Find where the given text appears and provide that cell's center as (X, Y) coordinate. 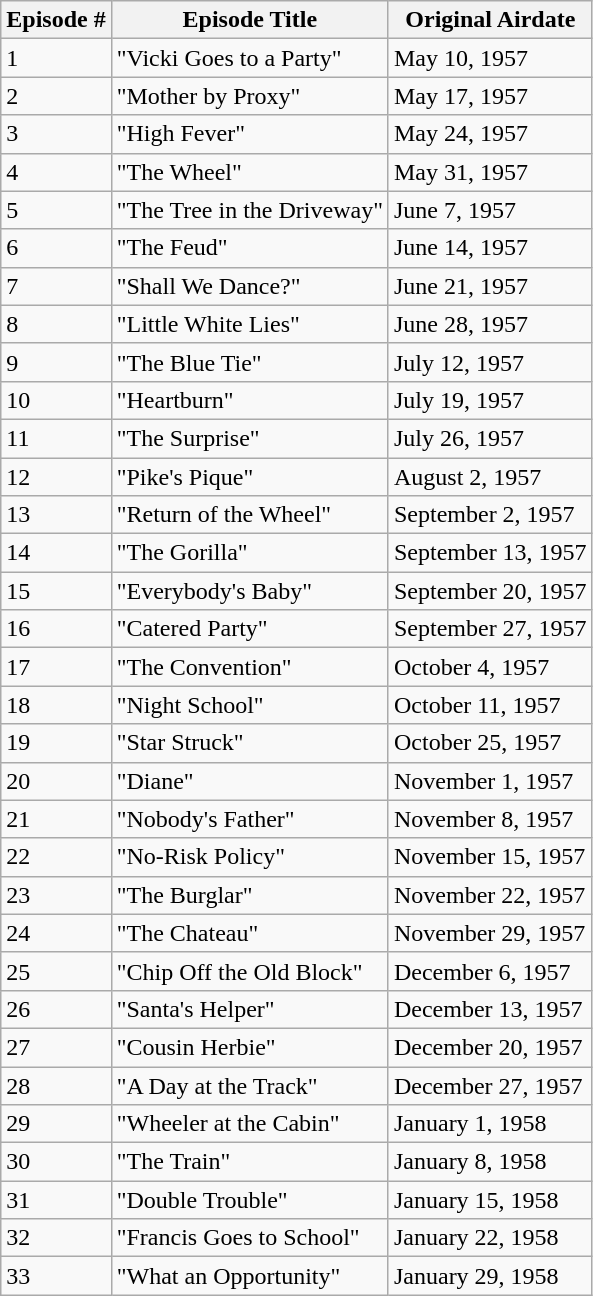
November 1, 1957 (490, 781)
15 (56, 591)
25 (56, 971)
19 (56, 743)
32 (56, 1238)
June 28, 1957 (490, 324)
"Chip Off the Old Block" (250, 971)
October 4, 1957 (490, 667)
7 (56, 286)
October 25, 1957 (490, 743)
10 (56, 400)
29 (56, 1124)
December 27, 1957 (490, 1085)
December 13, 1957 (490, 1009)
November 22, 1957 (490, 895)
"Double Trouble" (250, 1200)
1 (56, 58)
"Pike's Pique" (250, 477)
26 (56, 1009)
"The Train" (250, 1162)
September 13, 1957 (490, 553)
"The Chateau" (250, 933)
4 (56, 172)
January 15, 1958 (490, 1200)
17 (56, 667)
"Heartburn" (250, 400)
24 (56, 933)
"The Surprise" (250, 438)
January 22, 1958 (490, 1238)
5 (56, 210)
October 11, 1957 (490, 705)
12 (56, 477)
December 20, 1957 (490, 1047)
"Francis Goes to School" (250, 1238)
"Star Struck" (250, 743)
June 21, 1957 (490, 286)
18 (56, 705)
November 8, 1957 (490, 819)
"Vicki Goes to a Party" (250, 58)
November 29, 1957 (490, 933)
"Return of the Wheel" (250, 515)
"The Wheel" (250, 172)
"The Tree in the Driveway" (250, 210)
"The Burglar" (250, 895)
May 31, 1957 (490, 172)
"Little White Lies" (250, 324)
"The Feud" (250, 248)
January 1, 1958 (490, 1124)
Original Airdate (490, 20)
13 (56, 515)
May 24, 1957 (490, 134)
"Cousin Herbie" (250, 1047)
33 (56, 1276)
July 19, 1957 (490, 400)
14 (56, 553)
November 15, 1957 (490, 857)
"No-Risk Policy" (250, 857)
Episode # (56, 20)
"Wheeler at the Cabin" (250, 1124)
6 (56, 248)
"High Fever" (250, 134)
"Santa's Helper" (250, 1009)
"Night School" (250, 705)
May 10, 1957 (490, 58)
"Shall We Dance?" (250, 286)
September 27, 1957 (490, 629)
"A Day at the Track" (250, 1085)
"The Blue Tie" (250, 362)
11 (56, 438)
28 (56, 1085)
27 (56, 1047)
June 7, 1957 (490, 210)
August 2, 1957 (490, 477)
May 17, 1957 (490, 96)
Episode Title (250, 20)
23 (56, 895)
31 (56, 1200)
21 (56, 819)
"Nobody's Father" (250, 819)
"What an Opportunity" (250, 1276)
"Catered Party" (250, 629)
January 29, 1958 (490, 1276)
July 26, 1957 (490, 438)
"Mother by Proxy" (250, 96)
September 2, 1957 (490, 515)
"Diane" (250, 781)
20 (56, 781)
December 6, 1957 (490, 971)
September 20, 1957 (490, 591)
30 (56, 1162)
22 (56, 857)
"Everybody's Baby" (250, 591)
January 8, 1958 (490, 1162)
"The Convention" (250, 667)
16 (56, 629)
9 (56, 362)
3 (56, 134)
July 12, 1957 (490, 362)
June 14, 1957 (490, 248)
8 (56, 324)
2 (56, 96)
"The Gorilla" (250, 553)
